Extract the [X, Y] coordinate from the center of the cell holding the provided text.  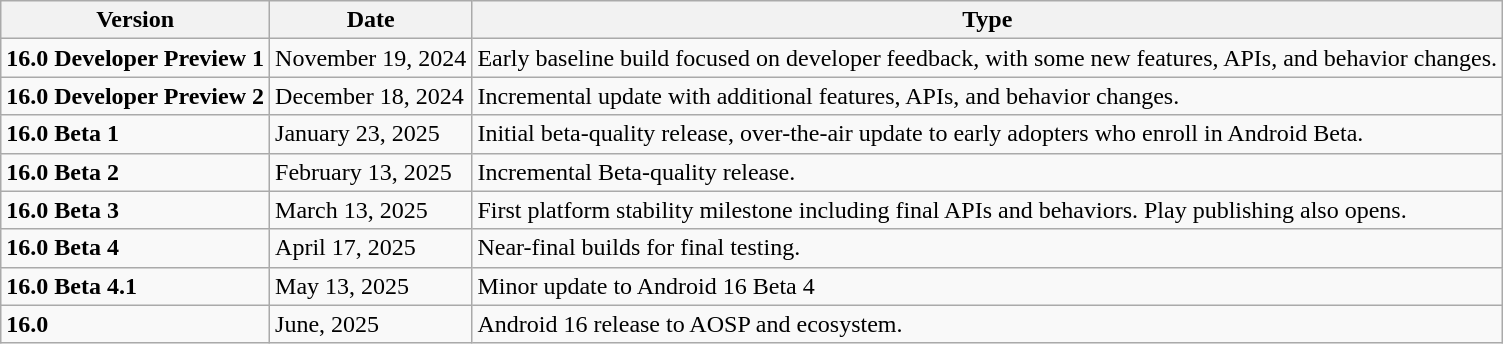
Near-final builds for final testing. [988, 248]
16.0 Beta 4.1 [136, 286]
First platform stability milestone including final APIs and behaviors. Play publishing also opens. [988, 210]
April 17, 2025 [371, 248]
16.0 Developer Preview 2 [136, 96]
December 18, 2024 [371, 96]
Incremental Beta-quality release. [988, 172]
Version [136, 20]
March 13, 2025 [371, 210]
January 23, 2025 [371, 134]
June, 2025 [371, 324]
November 19, 2024 [371, 58]
16.0 Beta 2 [136, 172]
16.0 [136, 324]
16.0 Beta 1 [136, 134]
May 13, 2025 [371, 286]
Android 16 release to AOSP and ecosystem. [988, 324]
Minor update to Android 16 Beta 4 [988, 286]
Date [371, 20]
Early baseline build focused on developer feedback, with some new features, APIs, and behavior changes. [988, 58]
16.0 Beta 4 [136, 248]
Type [988, 20]
16.0 Developer Preview 1 [136, 58]
February 13, 2025 [371, 172]
Initial beta-quality release, over-the-air update to early adopters who enroll in Android Beta. [988, 134]
16.0 Beta 3 [136, 210]
Incremental update with additional features, APIs, and behavior changes. [988, 96]
